Find where the given text appears and provide that cell's center as (X, Y) coordinate. 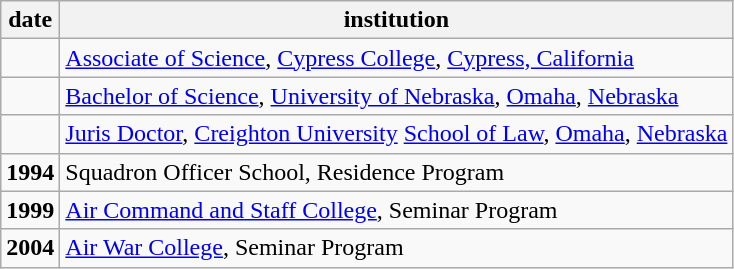
date (30, 20)
Associate of Science, Cypress College, Cypress, California (396, 58)
2004 (30, 248)
Juris Doctor, Creighton University School of Law, Omaha, Nebraska (396, 134)
Air War College, Seminar Program (396, 248)
Air Command and Staff College, Seminar Program (396, 210)
Bachelor of Science, University of Nebraska, Omaha, Nebraska (396, 96)
1999 (30, 210)
Squadron Officer School, Residence Program (396, 172)
institution (396, 20)
1994 (30, 172)
